Capture the cell that displays the provided text and extract its (X, Y) central coordinate. 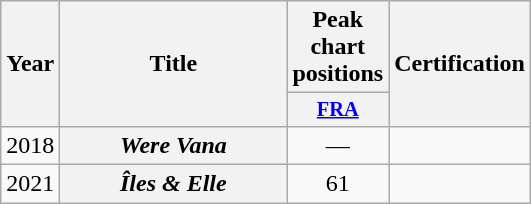
Peak chart positions (338, 47)
2021 (30, 184)
FRA (338, 110)
Certification (460, 64)
2018 (30, 145)
Year (30, 64)
61 (338, 184)
Îles & Elle (174, 184)
— (338, 145)
Were Vana (174, 145)
Title (174, 64)
